Output the (x, y) coordinate of the center of the cell containing the given text.  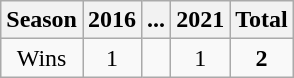
Season (42, 20)
Total (262, 20)
2 (262, 58)
2021 (200, 20)
2016 (112, 20)
... (156, 20)
Wins (42, 58)
